Locate the cell with the specified text and output its [x, y] center coordinate. 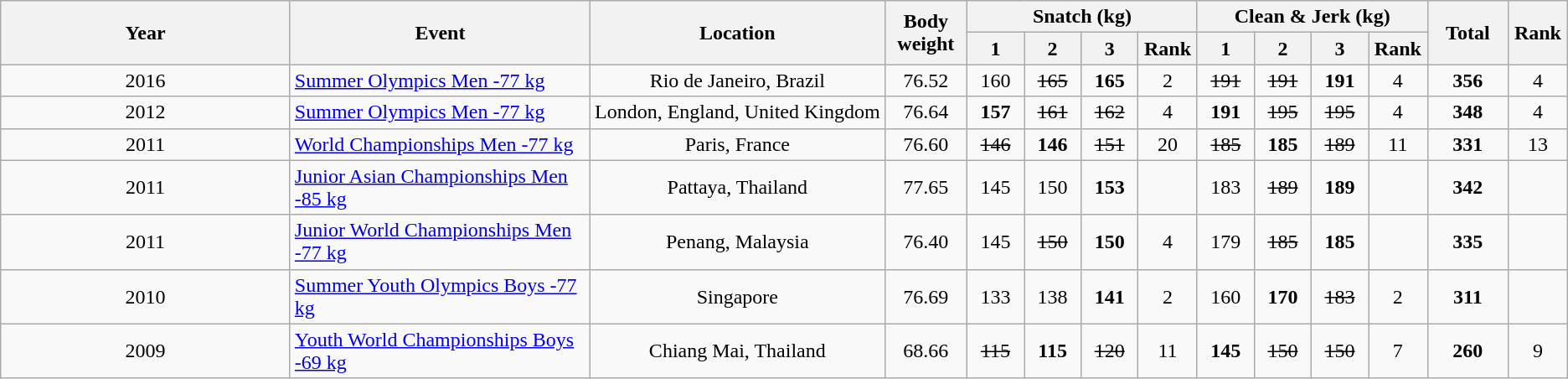
London, England, United Kingdom [737, 112]
Location [737, 33]
Junior World Championships Men -77 kg [440, 241]
335 [1467, 241]
157 [995, 112]
20 [1168, 144]
2010 [146, 297]
76.60 [926, 144]
Year [146, 33]
Clean & Jerk (kg) [1312, 17]
133 [995, 297]
342 [1467, 188]
170 [1282, 297]
Body weight [926, 33]
161 [1053, 112]
Summer Youth Olympics Boys -77 kg [440, 297]
162 [1110, 112]
356 [1467, 80]
9 [1538, 350]
76.52 [926, 80]
141 [1110, 297]
Rio de Janeiro, Brazil [737, 80]
Total [1467, 33]
120 [1110, 350]
331 [1467, 144]
179 [1225, 241]
77.65 [926, 188]
151 [1110, 144]
Penang, Malaysia [737, 241]
76.64 [926, 112]
2016 [146, 80]
260 [1467, 350]
2009 [146, 350]
76.40 [926, 241]
Pattaya, Thailand [737, 188]
Snatch (kg) [1082, 17]
Event [440, 33]
13 [1538, 144]
Youth World Championships Boys -69 kg [440, 350]
68.66 [926, 350]
World Championships Men -77 kg [440, 144]
311 [1467, 297]
Paris, France [737, 144]
7 [1399, 350]
Chiang Mai, Thailand [737, 350]
2012 [146, 112]
76.69 [926, 297]
Junior Asian Championships Men -85 kg [440, 188]
Singapore [737, 297]
138 [1053, 297]
153 [1110, 188]
348 [1467, 112]
